Scan for the cell matching the given text and deliver its (X, Y) coordinate at center. 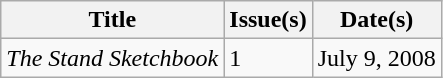
Title (112, 20)
Date(s) (376, 20)
Issue(s) (268, 20)
1 (268, 58)
The Stand Sketchbook (112, 58)
July 9, 2008 (376, 58)
